Determine the (X, Y) coordinate at the center of the cell enclosing the given text.  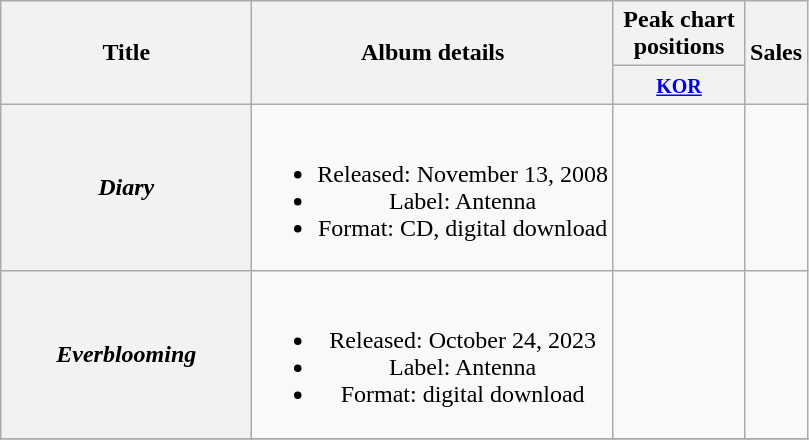
Released: November 13, 2008Label: AntennaFormat: CD, digital download (433, 188)
Diary (126, 188)
Peak chart positions (678, 34)
Album details (433, 52)
Title (126, 52)
Sales (776, 52)
Released: October 24, 2023Label: AntennaFormat: digital download (433, 354)
KOR (678, 85)
Everblooming (126, 354)
